Identify which cell holds the provided text, then report its [x, y] central coordinate. 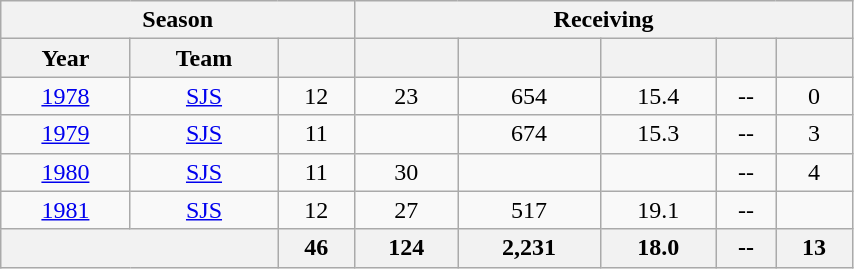
1978 [66, 96]
Team [204, 58]
3 [814, 134]
15.4 [658, 96]
2,231 [529, 248]
1981 [66, 210]
0 [814, 96]
27 [406, 210]
Receiving [604, 20]
18.0 [658, 248]
517 [529, 210]
30 [406, 172]
124 [406, 248]
1979 [66, 134]
23 [406, 96]
Season [178, 20]
4 [814, 172]
Year [66, 58]
654 [529, 96]
15.3 [658, 134]
1980 [66, 172]
19.1 [658, 210]
674 [529, 134]
13 [814, 248]
46 [316, 248]
